Return (x, y) of the center of cell containing provided text 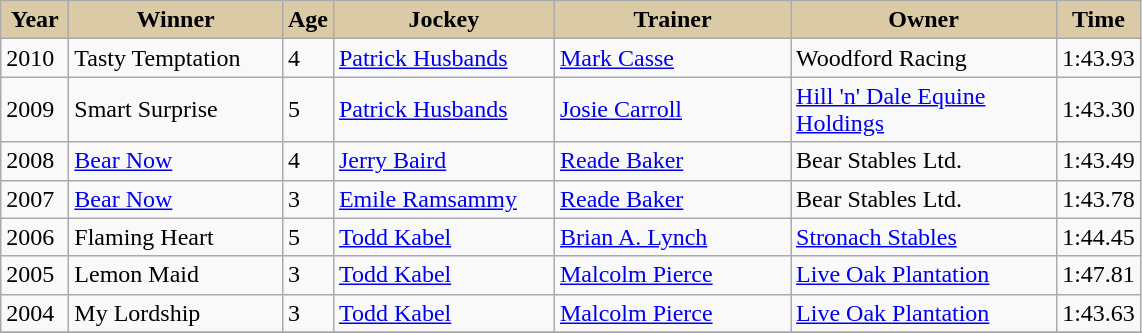
Owner (924, 20)
2010 (35, 58)
1:43.30 (1099, 110)
2004 (35, 313)
Stronach Stables (924, 237)
Trainer (672, 20)
Year (35, 20)
Emile Ramsammy (444, 199)
2009 (35, 110)
Hill 'n' Dale Equine Holdings (924, 110)
Winner (176, 20)
2006 (35, 237)
Josie Carroll (672, 110)
2005 (35, 275)
Smart Surprise (176, 110)
1:43.49 (1099, 161)
Jerry Baird (444, 161)
My Lordship (176, 313)
2008 (35, 161)
Woodford Racing (924, 58)
1:43.78 (1099, 199)
1:44.45 (1099, 237)
Flaming Heart (176, 237)
1:43.93 (1099, 58)
Tasty Temptation (176, 58)
Time (1099, 20)
Lemon Maid (176, 275)
Jockey (444, 20)
1:47.81 (1099, 275)
2007 (35, 199)
Age (308, 20)
Mark Casse (672, 58)
Brian A. Lynch (672, 237)
1:43.63 (1099, 313)
